Pinpoint the cell where the given text exists, returning its [X, Y] midpoint coordinate. 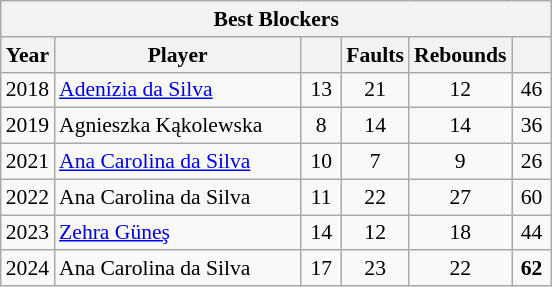
2019 [28, 126]
Zehra Güneş [178, 233]
8 [321, 126]
18 [460, 233]
36 [532, 126]
13 [321, 90]
Faults [375, 55]
60 [532, 197]
23 [375, 269]
27 [460, 197]
Agnieszka Kąkolewska [178, 126]
46 [532, 90]
9 [460, 162]
Rebounds [460, 55]
26 [532, 162]
Year [28, 55]
2018 [28, 90]
11 [321, 197]
Best Blockers [276, 19]
Player [178, 55]
21 [375, 90]
62 [532, 269]
10 [321, 162]
2024 [28, 269]
2021 [28, 162]
2022 [28, 197]
2023 [28, 233]
Adenízia da Silva [178, 90]
44 [532, 233]
7 [375, 162]
17 [321, 269]
